Output the [x, y] coordinate of the center of the cell containing the given text.  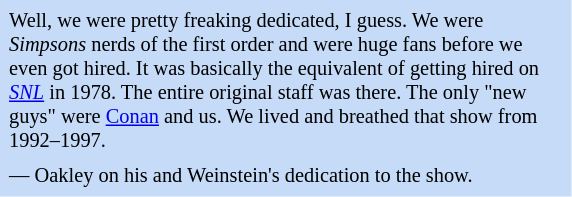
— Oakley on his and Weinstein's dedication to the show. [286, 176]
